From the cell containing the given text, extract its center point as (x, y) coordinate. 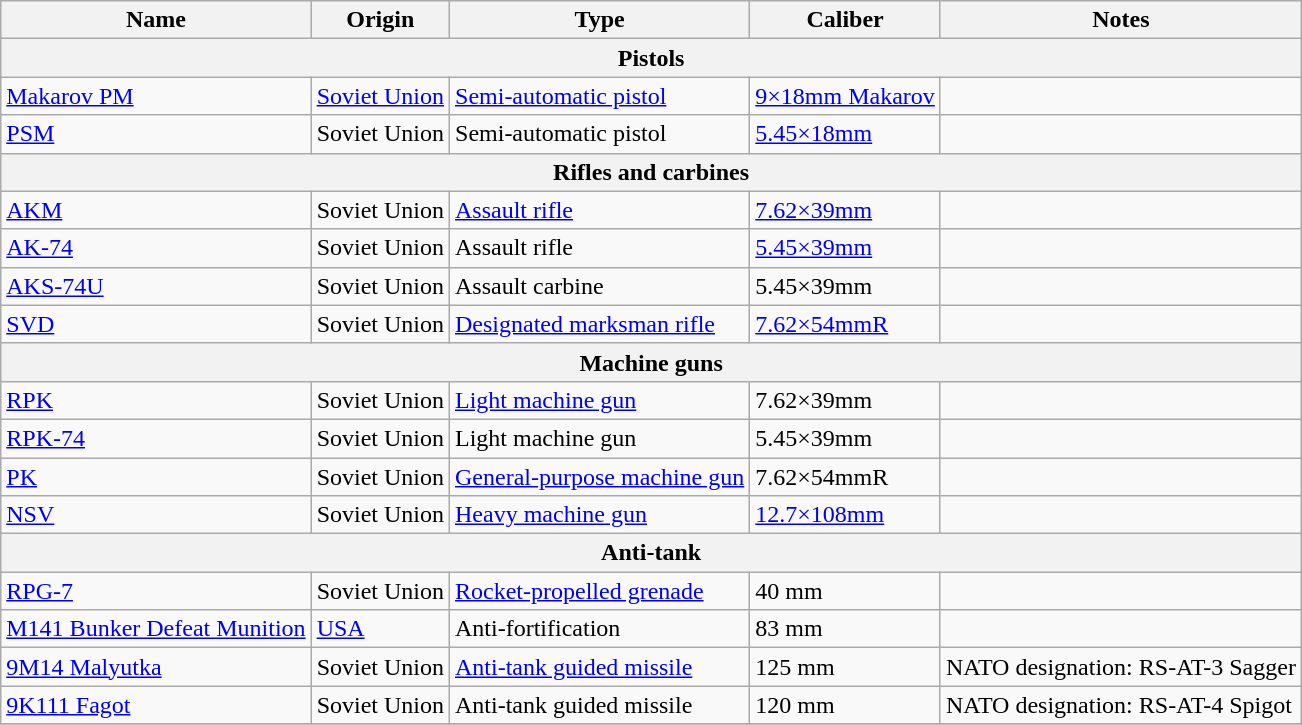
Pistols (652, 58)
Name (156, 20)
9M14 Malyutka (156, 667)
83 mm (846, 629)
40 mm (846, 591)
Assault carbine (600, 286)
Caliber (846, 20)
9K111 Fagot (156, 705)
USA (380, 629)
General-purpose machine gun (600, 477)
Anti-fortification (600, 629)
NATO designation: RS-AT-3 Sagger (1120, 667)
Makarov PM (156, 96)
12.7×108mm (846, 515)
RPG-7 (156, 591)
Notes (1120, 20)
AKM (156, 210)
NATO designation: RS-AT-4 Spigot (1120, 705)
Rifles and carbines (652, 172)
Designated marksman rifle (600, 324)
SVD (156, 324)
RPK-74 (156, 438)
Rocket-propelled grenade (600, 591)
RPK (156, 400)
NSV (156, 515)
AKS-74U (156, 286)
PK (156, 477)
Anti-tank (652, 553)
120 mm (846, 705)
M141 Bunker Defeat Munition (156, 629)
Heavy machine gun (600, 515)
AK-74 (156, 248)
Machine guns (652, 362)
9×18mm Makarov (846, 96)
PSM (156, 134)
Type (600, 20)
Origin (380, 20)
125 mm (846, 667)
5.45×18mm (846, 134)
